Detect which cell encompasses the target text, then output its [X, Y] center coordinate. 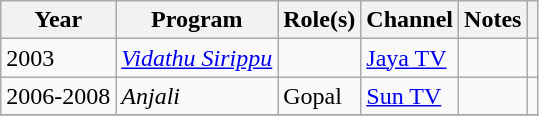
Jaya TV [410, 58]
2006-2008 [58, 96]
Vidathu Sirippu [197, 58]
Channel [410, 20]
2003 [58, 58]
Program [197, 20]
Year [58, 20]
Sun TV [410, 96]
Anjali [197, 96]
Notes [493, 20]
Role(s) [320, 20]
Gopal [320, 96]
